Find where the given text appears and provide that cell's center as [x, y] coordinate. 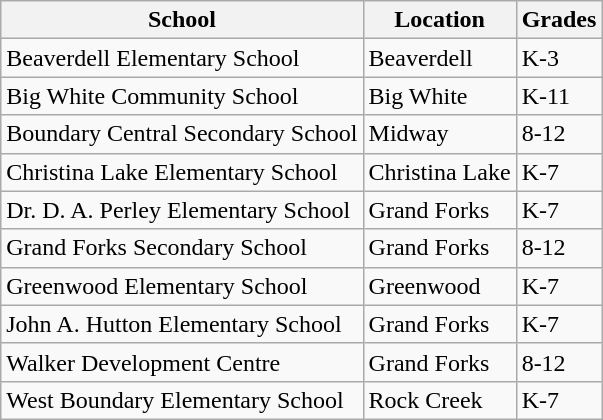
Dr. D. A. Perley Elementary School [182, 210]
Beaverdell Elementary School [182, 58]
West Boundary Elementary School [182, 400]
School [182, 20]
Greenwood Elementary School [182, 286]
Midway [440, 134]
K-3 [559, 58]
Big White Community School [182, 96]
Location [440, 20]
Grand Forks Secondary School [182, 248]
K-11 [559, 96]
John A. Hutton Elementary School [182, 324]
Boundary Central Secondary School [182, 134]
Christina Lake Elementary School [182, 172]
Greenwood [440, 286]
Christina Lake [440, 172]
Beaverdell [440, 58]
Grades [559, 20]
Rock Creek [440, 400]
Walker Development Centre [182, 362]
Big White [440, 96]
